Scan for the cell matching the given text and deliver its (x, y) coordinate at center. 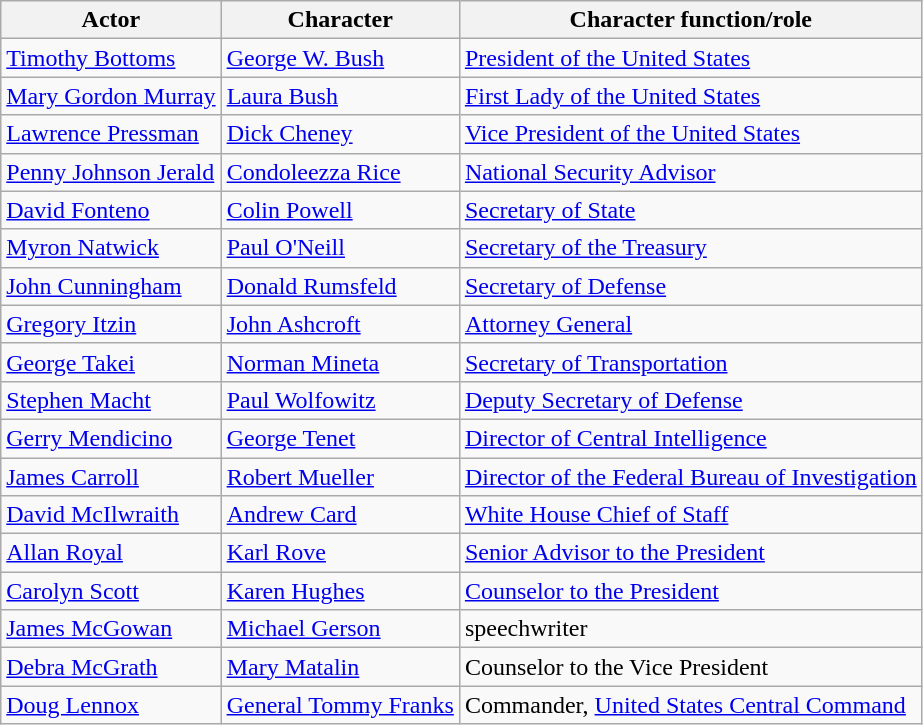
Penny Johnson Jerald (111, 172)
Robert Mueller (340, 477)
Myron Natwick (111, 248)
General Tommy Franks (340, 705)
Vice President of the United States (690, 134)
James McGowan (111, 629)
Paul Wolfowitz (340, 400)
Condoleezza Rice (340, 172)
Director of the Federal Bureau of Investigation (690, 477)
Senior Advisor to the President (690, 553)
Secretary of Transportation (690, 362)
Debra McGrath (111, 667)
White House Chief of Staff (690, 515)
George W. Bush (340, 58)
David Fonteno (111, 210)
President of the United States (690, 58)
Mary Matalin (340, 667)
Carolyn Scott (111, 591)
Norman Mineta (340, 362)
Attorney General (690, 324)
Mary Gordon Murray (111, 96)
Dick Cheney (340, 134)
John Cunningham (111, 286)
Counselor to the President (690, 591)
Commander, United States Central Command (690, 705)
Michael Gerson (340, 629)
George Tenet (340, 438)
Timothy Bottoms (111, 58)
Andrew Card (340, 515)
Secretary of Defense (690, 286)
Gerry Mendicino (111, 438)
Secretary of State (690, 210)
Counselor to the Vice President (690, 667)
David McIlwraith (111, 515)
Karl Rove (340, 553)
Stephen Macht (111, 400)
Colin Powell (340, 210)
James Carroll (111, 477)
Allan Royal (111, 553)
First Lady of the United States (690, 96)
Karen Hughes (340, 591)
Secretary of the Treasury (690, 248)
Deputy Secretary of Defense (690, 400)
Donald Rumsfeld (340, 286)
Director of Central Intelligence (690, 438)
National Security Advisor (690, 172)
Actor (111, 20)
Gregory Itzin (111, 324)
Paul O'Neill (340, 248)
Character function/role (690, 20)
Doug Lennox (111, 705)
John Ashcroft (340, 324)
Laura Bush (340, 96)
Character (340, 20)
speechwriter (690, 629)
Lawrence Pressman (111, 134)
George Takei (111, 362)
